Search for the cell housing the specified text and yield its (X, Y) center coordinate. 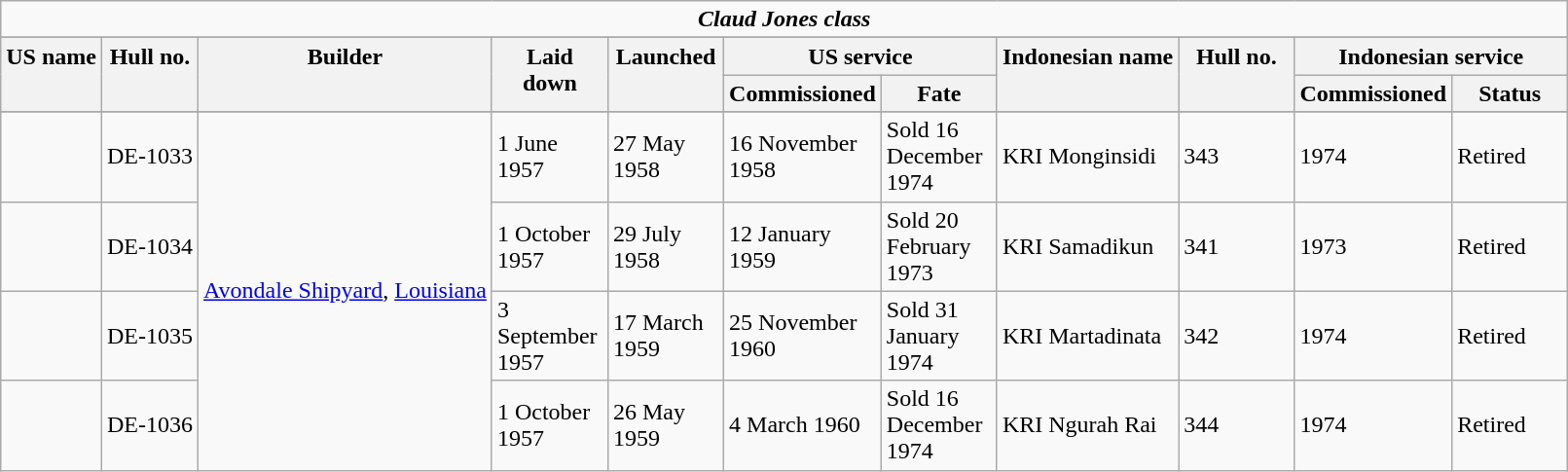
DE-1036 (150, 425)
3 September 1957 (549, 336)
KRI Ngurah Rai (1087, 425)
341 (1236, 246)
Sold 31 January 1974 (938, 336)
KRI Samadikun (1087, 246)
Launched (666, 75)
16 November 1958 (803, 157)
Laid down (549, 75)
342 (1236, 336)
DE-1033 (150, 157)
Builder (346, 75)
US name (52, 75)
29 July 1958 (666, 246)
12 January 1959 (803, 246)
343 (1236, 157)
26 May 1959 (666, 425)
1973 (1373, 246)
KRI Monginsidi (1087, 157)
17 March 1959 (666, 336)
4 March 1960 (803, 425)
Avondale Shipyard, Louisiana (346, 291)
27 May 1958 (666, 157)
KRI Martadinata (1087, 336)
DE-1035 (150, 336)
Claud Jones class (784, 19)
Fate (938, 93)
344 (1236, 425)
DE-1034 (150, 246)
US service (860, 56)
Indonesian service (1431, 56)
Status (1511, 93)
1 June 1957 (549, 157)
Sold 20 February 1973 (938, 246)
25 November 1960 (803, 336)
Indonesian name (1087, 75)
